Provide the (x, y) coordinate of the cell's center where the given text is located.  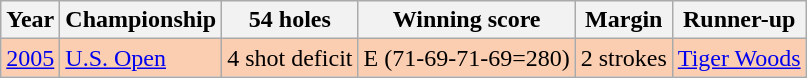
Runner-up (739, 20)
2005 (30, 58)
Year (30, 20)
Winning score (466, 20)
54 holes (290, 20)
2 strokes (624, 58)
4 shot deficit (290, 58)
Championship (141, 20)
Tiger Woods (739, 58)
Margin (624, 20)
U.S. Open (141, 58)
E (71-69-71-69=280) (466, 58)
